Find where the given text appears and provide that cell's center as [X, Y] coordinate. 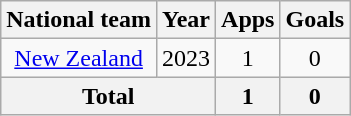
Year [186, 20]
National team [79, 20]
Total [108, 96]
Apps [248, 20]
2023 [186, 58]
New Zealand [79, 58]
Goals [315, 20]
